For the text-containing cell, return its midpoint in [x, y] coordinate format. 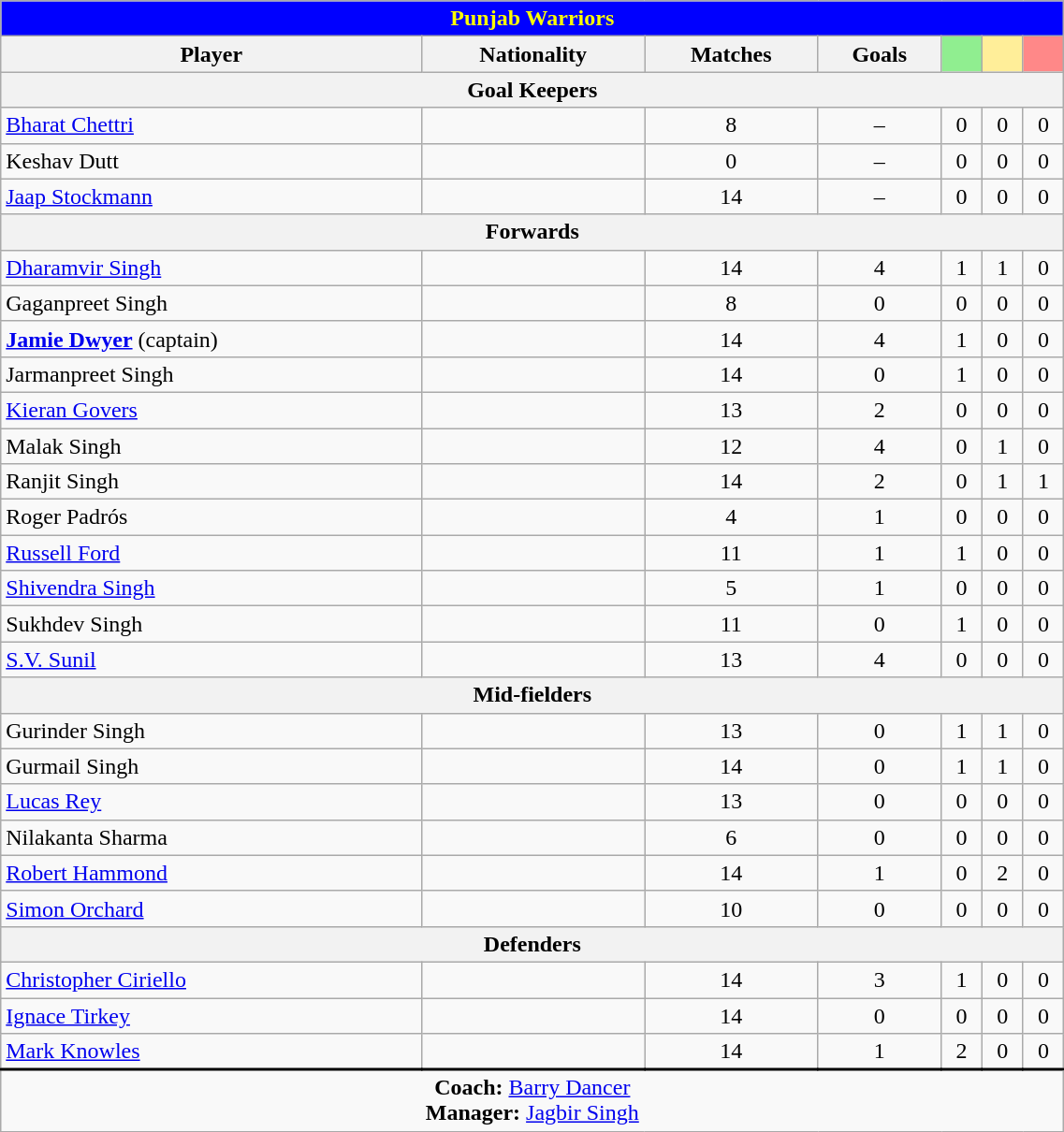
5 [732, 588]
Ranjit Singh [211, 482]
Gaganpreet Singh [211, 303]
Jaap Stockmann [211, 196]
Jarmanpreet Singh [211, 374]
Dharamvir Singh [211, 268]
Matches [732, 54]
Jamie Dwyer (captain) [211, 339]
Defenders [532, 944]
Roger Padrós [211, 517]
10 [732, 908]
Robert Hammond [211, 873]
Player [211, 54]
Keshav Dutt [211, 161]
3 [880, 980]
Lucas Rey [211, 802]
Forwards [532, 232]
Gurmail Singh [211, 766]
6 [732, 837]
Mark Knowles [211, 1052]
Punjab Warriors [532, 19]
Kieran Govers [211, 410]
Malak Singh [211, 446]
Ignace Tirkey [211, 1015]
Simon Orchard [211, 908]
S.V. Sunil [211, 660]
Nilakanta Sharma [211, 837]
Mid-fielders [532, 695]
Sukhdev Singh [211, 624]
Coach: Barry Dancer Manager: Jagbir Singh [532, 1100]
Christopher Ciriello [211, 980]
Russell Ford [211, 553]
Shivendra Singh [211, 588]
Goals [880, 54]
Gurinder Singh [211, 731]
Bharat Chettri [211, 125]
Nationality [533, 54]
12 [732, 446]
Goal Keepers [532, 90]
